For the text-containing cell, return its midpoint in (X, Y) coordinate format. 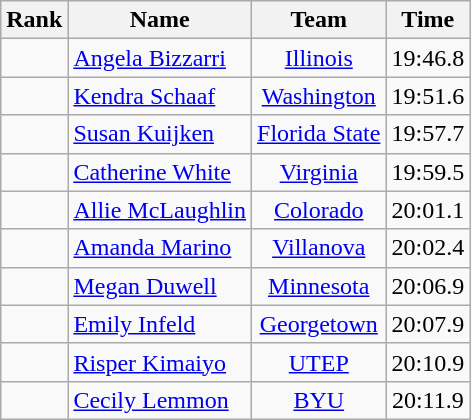
19:59.5 (428, 172)
20:07.9 (428, 324)
Virginia (319, 172)
Kendra Schaaf (160, 96)
Florida State (319, 134)
20:06.9 (428, 286)
Minnesota (319, 286)
Colorado (319, 210)
Angela Bizzarri (160, 58)
Megan Duwell (160, 286)
Susan Kuijken (160, 134)
20:01.1 (428, 210)
Risper Kimaiyo (160, 362)
19:57.7 (428, 134)
Amanda Marino (160, 248)
Catherine White (160, 172)
Washington (319, 96)
Rank (34, 20)
Illinois (319, 58)
19:46.8 (428, 58)
20:11.9 (428, 400)
Villanova (319, 248)
19:51.6 (428, 96)
Name (160, 20)
BYU (319, 400)
Cecily Lemmon (160, 400)
UTEP (319, 362)
Time (428, 20)
20:02.4 (428, 248)
20:10.9 (428, 362)
Team (319, 20)
Georgetown (319, 324)
Allie McLaughlin (160, 210)
Emily Infeld (160, 324)
